Output the (x, y) coordinate of the center of the cell containing the given text.  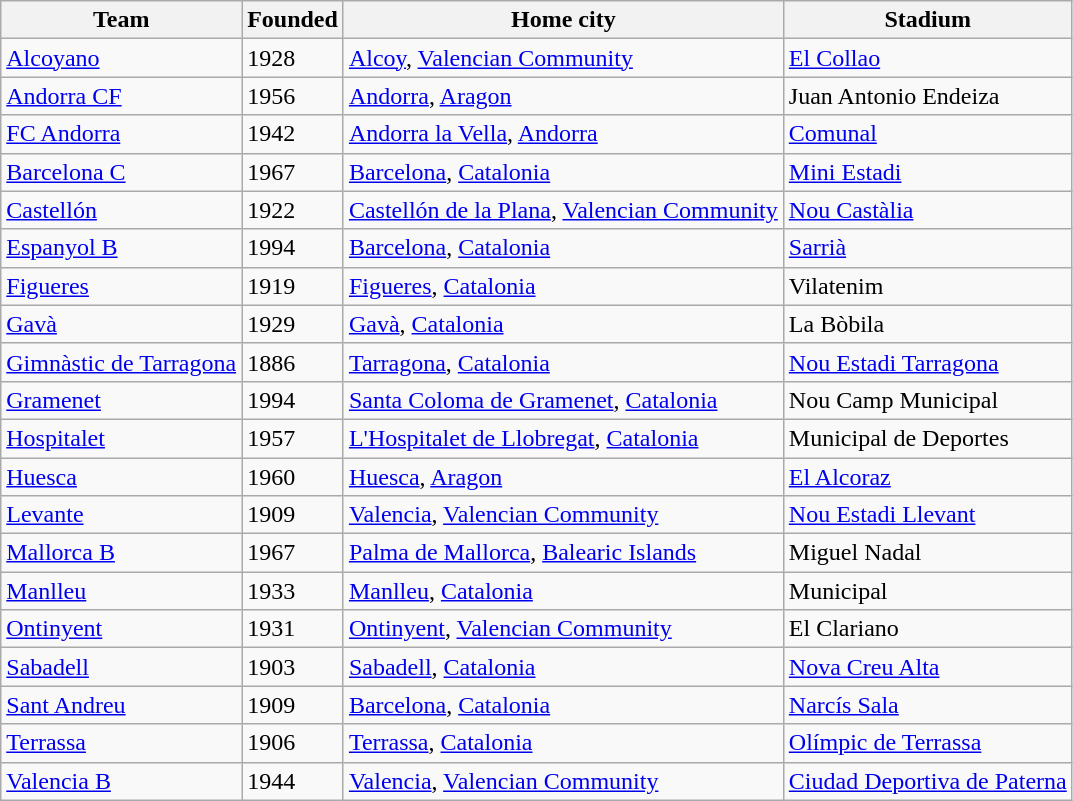
Nou Estadi Tarragona (928, 362)
1906 (293, 743)
L'Hospitalet de Llobregat, Catalonia (563, 438)
1903 (293, 667)
Gavà, Catalonia (563, 324)
Manlleu, Catalonia (563, 591)
Nou Castàlia (928, 210)
El Alcoraz (928, 477)
Stadium (928, 20)
Mini Estadi (928, 172)
Andorra la Vella, Andorra (563, 134)
El Clariano (928, 629)
Founded (293, 20)
FC Andorra (122, 134)
Narcís Sala (928, 705)
Figueres, Catalonia (563, 286)
Municipal de Deportes (928, 438)
Ontinyent (122, 629)
Espanyol B (122, 248)
Juan Antonio Endeiza (928, 96)
Sarrià (928, 248)
1944 (293, 781)
1919 (293, 286)
Terrassa, Catalonia (563, 743)
Sabadell, Catalonia (563, 667)
1942 (293, 134)
Levante (122, 515)
Andorra CF (122, 96)
Alcoyano (122, 58)
1886 (293, 362)
Santa Coloma de Gramenet, Catalonia (563, 400)
Gavà (122, 324)
Figueres (122, 286)
Terrassa (122, 743)
El Collao (928, 58)
Tarragona, Catalonia (563, 362)
Andorra, Aragon (563, 96)
1956 (293, 96)
Mallorca B (122, 553)
Palma de Mallorca, Balearic Islands (563, 553)
Huesca (122, 477)
Sant Andreu (122, 705)
Vilatenim (928, 286)
Comunal (928, 134)
1960 (293, 477)
Miguel Nadal (928, 553)
Hospitalet (122, 438)
Castellón de la Plana, Valencian Community (563, 210)
Gramenet (122, 400)
Nou Camp Municipal (928, 400)
Valencia B (122, 781)
Municipal (928, 591)
Nova Creu Alta (928, 667)
Team (122, 20)
Home city (563, 20)
1922 (293, 210)
Castellón (122, 210)
1928 (293, 58)
Alcoy, Valencian Community (563, 58)
Sabadell (122, 667)
Nou Estadi Llevant (928, 515)
Gimnàstic de Tarragona (122, 362)
Manlleu (122, 591)
La Bòbila (928, 324)
1931 (293, 629)
Barcelona C (122, 172)
Ciudad Deportiva de Paterna (928, 781)
Huesca, Aragon (563, 477)
1933 (293, 591)
Ontinyent, Valencian Community (563, 629)
Olímpic de Terrassa (928, 743)
1929 (293, 324)
1957 (293, 438)
